Return the [x, y] coordinate for the center point of the cell that contains the specified text.  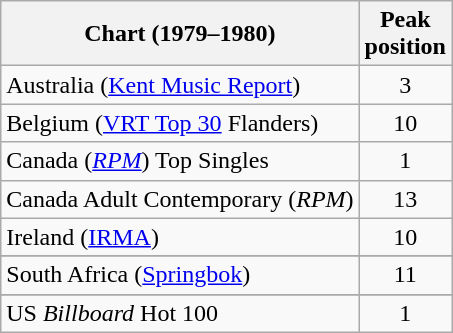
3 [405, 85]
Chart (1979–1980) [180, 34]
Belgium (VRT Top 30 Flanders) [180, 123]
Peakposition [405, 34]
South Africa (Springbok) [180, 275]
13 [405, 199]
Canada (RPM) Top Singles [180, 161]
Canada Adult Contemporary (RPM) [180, 199]
11 [405, 275]
US Billboard Hot 100 [180, 313]
Australia (Kent Music Report) [180, 85]
Ireland (IRMA) [180, 237]
